From the cell containing the given text, extract its center point as (x, y) coordinate. 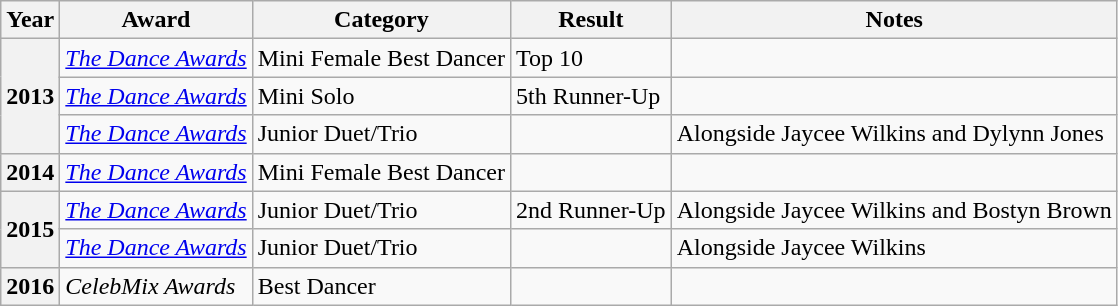
Top 10 (592, 58)
Award (156, 20)
Alongside Jaycee Wilkins (894, 248)
Notes (894, 20)
2013 (30, 96)
Result (592, 20)
2014 (30, 172)
CelebMix Awards (156, 286)
Alongside Jaycee Wilkins and Bostyn Brown (894, 210)
Year (30, 20)
2016 (30, 286)
2015 (30, 229)
Mini Solo (381, 96)
5th Runner-Up (592, 96)
Alongside Jaycee Wilkins and Dylynn Jones (894, 134)
Best Dancer (381, 286)
Category (381, 20)
2nd Runner-Up (592, 210)
